Extract the (x, y) coordinate from the center of the cell holding the provided text.  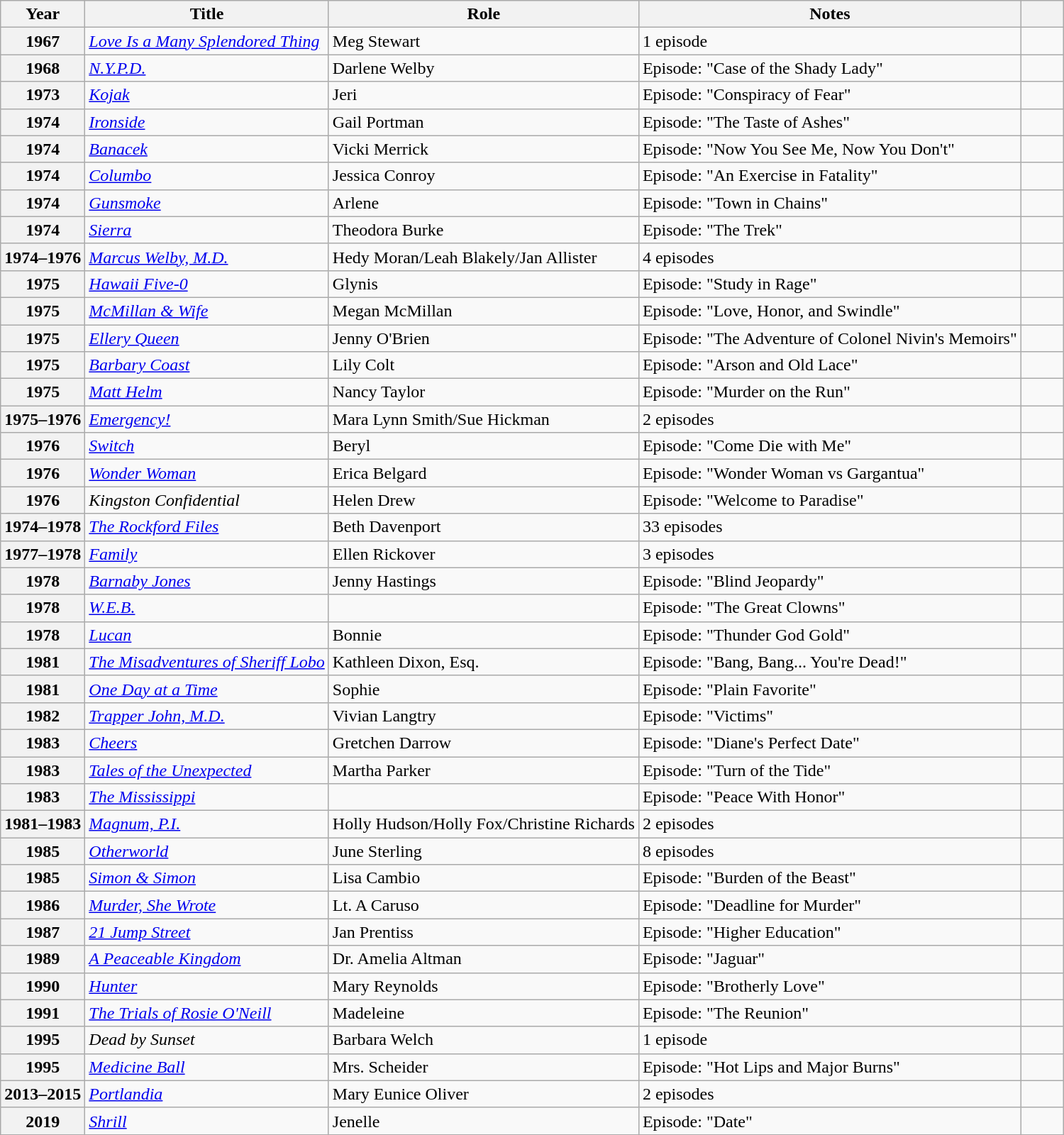
2019 (43, 1121)
Kingston Confidential (207, 500)
1990 (43, 986)
Episode: "The Taste of Ashes" (830, 122)
McMillan & Wife (207, 311)
Holly Hudson/Holly Fox/Christine Richards (484, 824)
Barbary Coast (207, 365)
Jeri (484, 95)
Madeleine (484, 1013)
Otherworld (207, 851)
Arlene (484, 203)
Episode: "Hot Lips and Major Burns" (830, 1067)
3 episodes (830, 554)
Year (43, 14)
Murder, She Wrote (207, 905)
Mrs. Scheider (484, 1067)
Hedy Moran/Leah Blakely/Jan Allister (484, 257)
Dead by Sunset (207, 1040)
Episode: "Blind Jeopardy" (830, 581)
Episode: "An Exercise in Fatality" (830, 176)
N.Y.P.D. (207, 68)
Mary Reynolds (484, 986)
Helen Drew (484, 500)
1982 (43, 716)
One Day at a Time (207, 689)
Gretchen Darrow (484, 743)
Beryl (484, 446)
Episode: "Turn of the Tide" (830, 770)
Jessica Conroy (484, 176)
1989 (43, 959)
Ironside (207, 122)
Kojak (207, 95)
Tales of the Unexpected (207, 770)
Nancy Taylor (484, 392)
Shrill (207, 1121)
Episode: "Date" (830, 1121)
Episode: "Jaguar" (830, 959)
The Trials of Rosie O'Neill (207, 1013)
Magnum, P.I. (207, 824)
Episode: "The Reunion" (830, 1013)
Jan Prentiss (484, 932)
Hunter (207, 986)
Simon & Simon (207, 878)
Jenny Hastings (484, 581)
Matt Helm (207, 392)
Dr. Amelia Altman (484, 959)
Family (207, 554)
Ellen Rickover (484, 554)
Barnaby Jones (207, 581)
Marcus Welby, M.D. (207, 257)
Episode: "Come Die with Me" (830, 446)
Episode: "Plain Favorite" (830, 689)
Episode: "Burden of the Beast" (830, 878)
Bonnie (484, 635)
Notes (830, 14)
Lisa Cambio (484, 878)
The Mississippi (207, 797)
Cheers (207, 743)
21 Jump Street (207, 932)
Role (484, 14)
1986 (43, 905)
Gail Portman (484, 122)
Portlandia (207, 1094)
Episode: "Bang, Bang... You're Dead!" (830, 662)
Medicine Ball (207, 1067)
2013–2015 (43, 1094)
Ellery Queen (207, 338)
Barbara Welch (484, 1040)
Darlene Welby (484, 68)
Jenny O'Brien (484, 338)
1968 (43, 68)
1967 (43, 41)
Episode: "Town in Chains" (830, 203)
Sophie (484, 689)
Episode: "The Adventure of Colonel Nivin's Memoirs" (830, 338)
Episode: "Arson and Old Lace" (830, 365)
Episode: "Case of the Shady Lady" (830, 68)
Mary Eunice Oliver (484, 1094)
Lucan (207, 635)
1974–1978 (43, 527)
Episode: "The Trek" (830, 230)
Episode: "Brotherly Love" (830, 986)
Columbo (207, 176)
Trapper John, M.D. (207, 716)
Episode: "Higher Education" (830, 932)
1975–1976 (43, 419)
The Misadventures of Sheriff Lobo (207, 662)
Emergency! (207, 419)
Lily Colt (484, 365)
Vivian Langtry (484, 716)
The Rockford Files (207, 527)
Vicki Merrick (484, 149)
1977–1978 (43, 554)
Lt. A Caruso (484, 905)
A Peaceable Kingdom (207, 959)
Title (207, 14)
W.E.B. (207, 608)
Episode: "Love, Honor, and Swindle" (830, 311)
Hawaii Five-0 (207, 284)
Sierra (207, 230)
Episode: "Peace With Honor" (830, 797)
Kathleen Dixon, Esq. (484, 662)
Episode: "Victims" (830, 716)
June Sterling (484, 851)
1973 (43, 95)
Gunsmoke (207, 203)
33 episodes (830, 527)
Martha Parker (484, 770)
Wonder Woman (207, 473)
Meg Stewart (484, 41)
Episode: "Welcome to Paradise" (830, 500)
Episode: "Conspiracy of Fear" (830, 95)
Theodora Burke (484, 230)
Episode: "Thunder God Gold" (830, 635)
Glynis (484, 284)
Jenelle (484, 1121)
Mara Lynn Smith/Sue Hickman (484, 419)
4 episodes (830, 257)
1987 (43, 932)
Banacek (207, 149)
Megan McMillan (484, 311)
8 episodes (830, 851)
Episode: "The Great Clowns" (830, 608)
Episode: "Now You See Me, Now You Don't" (830, 149)
Episode: "Deadline for Murder" (830, 905)
1974–1976 (43, 257)
Episode: "Diane's Perfect Date" (830, 743)
Episode: "Wonder Woman vs Gargantua" (830, 473)
1981–1983 (43, 824)
Love Is a Many Splendored Thing (207, 41)
Erica Belgard (484, 473)
Switch (207, 446)
Episode: "Study in Rage" (830, 284)
Episode: "Murder on the Run" (830, 392)
1991 (43, 1013)
Beth Davenport (484, 527)
